Scan for the cell matching the given text and deliver its (X, Y) coordinate at center. 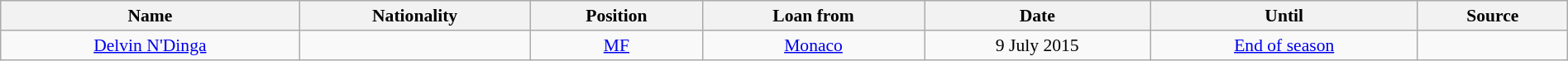
Monaco (814, 45)
Nationality (415, 16)
End of season (1284, 45)
9 July 2015 (1037, 45)
Date (1037, 16)
Until (1284, 16)
MF (616, 45)
Loan from (814, 16)
Name (151, 16)
Delvin N'Dinga (151, 45)
Position (616, 16)
Source (1492, 16)
